Scan for the cell matching the given text and deliver its [X, Y] coordinate at center. 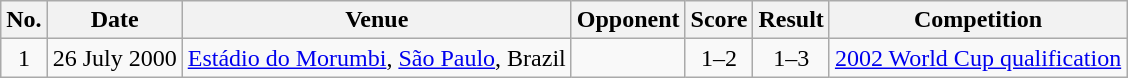
Date [114, 20]
Competition [978, 20]
1 [24, 58]
No. [24, 20]
Result [791, 20]
2002 World Cup qualification [978, 58]
Score [719, 20]
26 July 2000 [114, 58]
Opponent [628, 20]
1–3 [791, 58]
Estádio do Morumbi, São Paulo, Brazil [376, 58]
1–2 [719, 58]
Venue [376, 20]
